Capture the cell that displays the provided text and extract its (x, y) central coordinate. 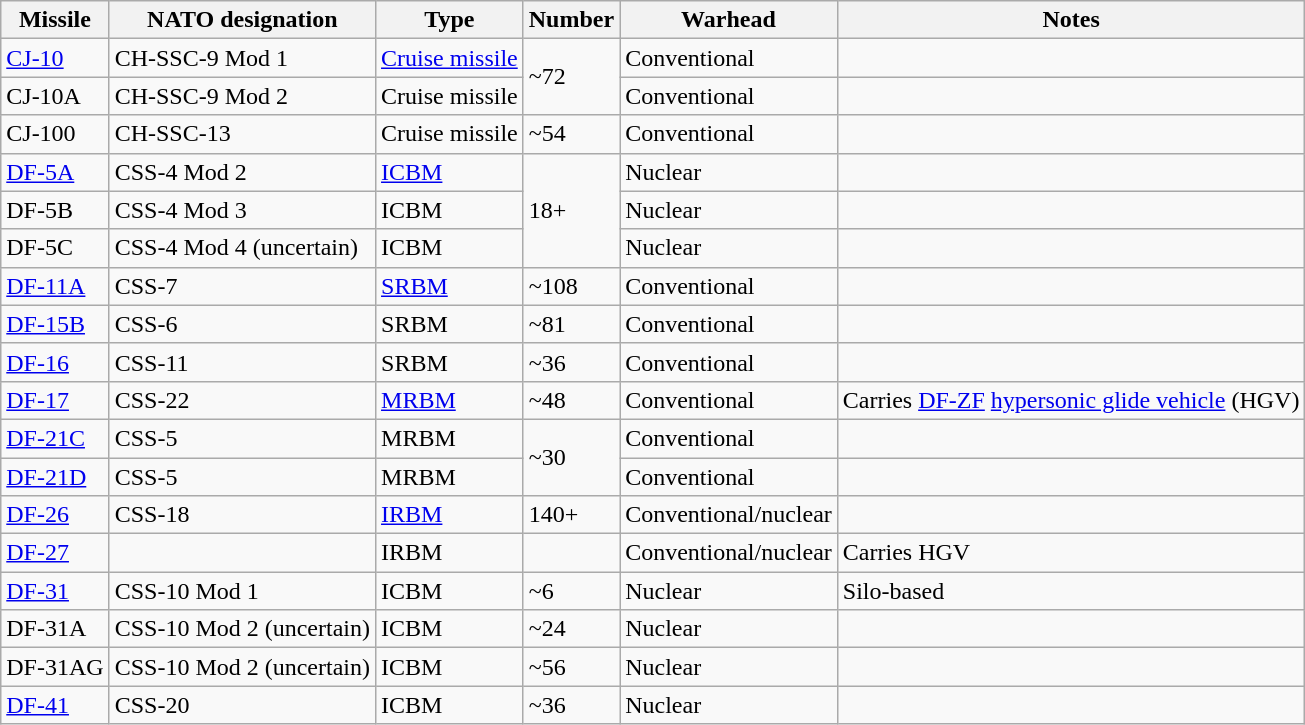
Number (571, 20)
DF-5C (55, 248)
CH-SSC-9 Mod 1 (242, 58)
DF-16 (55, 362)
DF-27 (55, 553)
CSS-6 (242, 324)
Carries HGV (1071, 553)
CSS-7 (242, 286)
~24 (571, 629)
CSS-20 (242, 705)
~54 (571, 134)
CSS-4 Mod 4 (uncertain) (242, 248)
CSS-11 (242, 362)
DF-17 (55, 400)
Type (450, 20)
DF-26 (55, 515)
DF-11A (55, 286)
Missile (55, 20)
CH-SSC-13 (242, 134)
CSS-22 (242, 400)
DF-31 (55, 591)
~6 (571, 591)
~30 (571, 457)
~56 (571, 667)
DF-21D (55, 477)
Warhead (729, 20)
DF-31AG (55, 667)
140+ (571, 515)
CSS-10 Mod 1 (242, 591)
CSS-4 Mod 3 (242, 210)
Silo-based (1071, 591)
~81 (571, 324)
~108 (571, 286)
~48 (571, 400)
CSS-4 Mod 2 (242, 172)
Notes (1071, 20)
NATO designation (242, 20)
CJ-10A (55, 96)
CJ-10 (55, 58)
CH-SSC-9 Mod 2 (242, 96)
DF-5B (55, 210)
DF-41 (55, 705)
~72 (571, 77)
DF-15B (55, 324)
CJ-100 (55, 134)
CSS-18 (242, 515)
DF-31A (55, 629)
18+ (571, 210)
DF-5A (55, 172)
DF-21C (55, 438)
Carries DF-ZF hypersonic glide vehicle (HGV) (1071, 400)
